Locate the cell with the specified text and output its [X, Y] center coordinate. 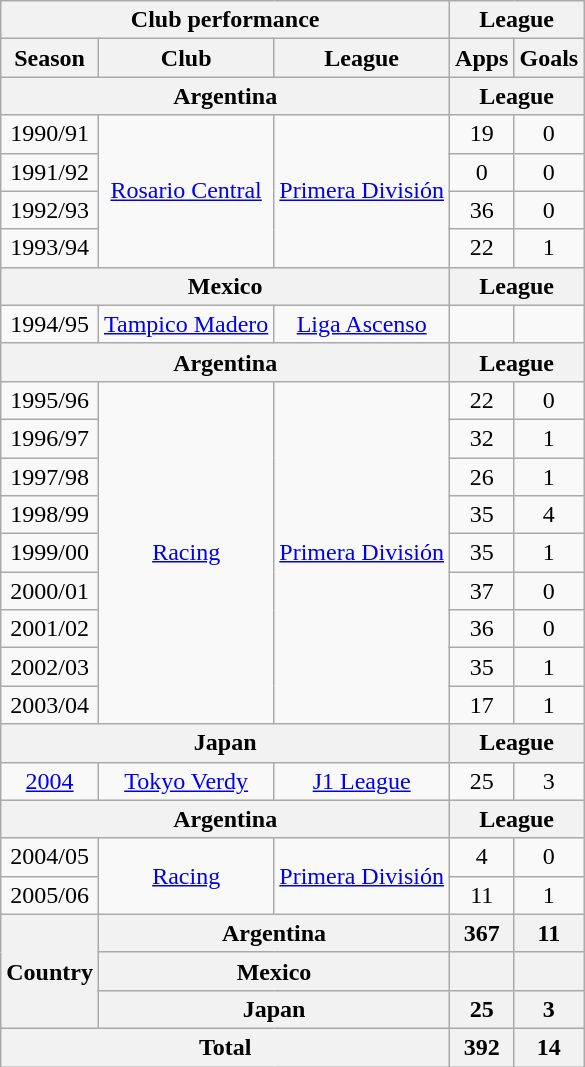
1998/99 [50, 515]
J1 League [362, 781]
Club performance [226, 20]
26 [482, 477]
Goals [549, 58]
Country [50, 971]
1990/91 [50, 134]
2004/05 [50, 857]
1999/00 [50, 553]
392 [482, 1047]
Total [226, 1047]
1994/95 [50, 324]
37 [482, 591]
1997/98 [50, 477]
2003/04 [50, 705]
Apps [482, 58]
14 [549, 1047]
32 [482, 438]
1992/93 [50, 210]
2005/06 [50, 895]
Tampico Madero [186, 324]
Tokyo Verdy [186, 781]
2002/03 [50, 667]
Season [50, 58]
367 [482, 933]
2001/02 [50, 629]
Rosario Central [186, 191]
Club [186, 58]
1991/92 [50, 172]
19 [482, 134]
1995/96 [50, 400]
1996/97 [50, 438]
Liga Ascenso [362, 324]
2000/01 [50, 591]
2004 [50, 781]
1993/94 [50, 248]
17 [482, 705]
